Pinpoint the cell where the given text exists, returning its (X, Y) midpoint coordinate. 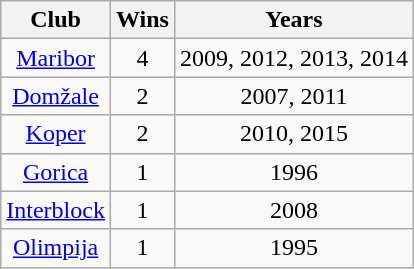
Years (294, 20)
2009, 2012, 2013, 2014 (294, 58)
Interblock (56, 210)
Maribor (56, 58)
Wins (142, 20)
Club (56, 20)
Gorica (56, 172)
Koper (56, 134)
1995 (294, 248)
Domžale (56, 96)
2007, 2011 (294, 96)
1996 (294, 172)
2008 (294, 210)
Olimpija (56, 248)
2010, 2015 (294, 134)
4 (142, 58)
